Return (X, Y) of the center of cell containing provided text 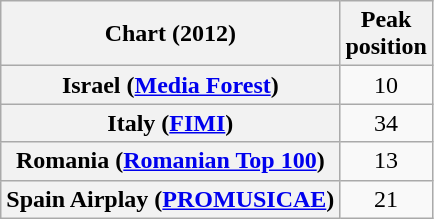
Romania (Romanian Top 100) (170, 161)
Italy (FIMI) (170, 123)
Spain Airplay (PROMUSICAE) (170, 199)
34 (386, 123)
Chart (2012) (170, 34)
21 (386, 199)
10 (386, 85)
13 (386, 161)
Israel (Media Forest) (170, 85)
Peakposition (386, 34)
